Search for the cell housing the specified text and yield its (x, y) center coordinate. 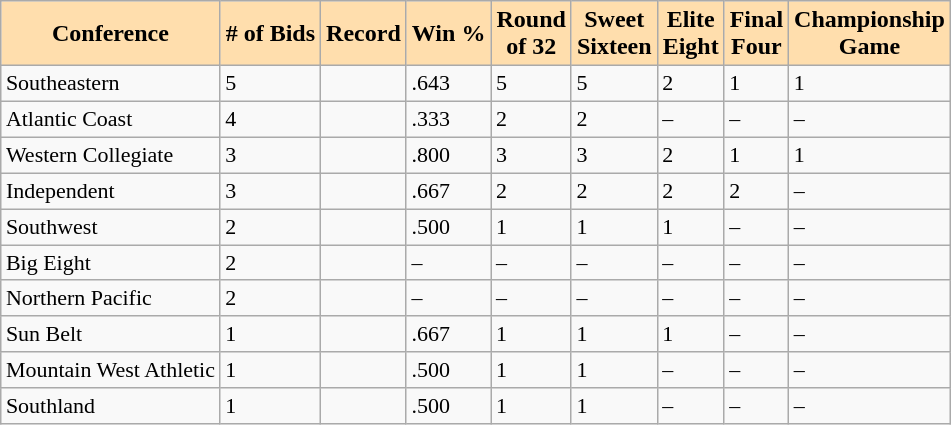
Independent (110, 191)
4 (270, 120)
Sweet Sixteen (614, 34)
Record (364, 34)
Southwest (110, 227)
Round of 32 (531, 34)
Conference (110, 34)
Atlantic Coast (110, 120)
Big Eight (110, 263)
Northern Pacific (110, 298)
Championship Game (870, 34)
Southeastern (110, 84)
Western Collegiate (110, 155)
Final Four (756, 34)
# of Bids (270, 34)
.800 (448, 155)
.333 (448, 120)
Win % (448, 34)
.643 (448, 84)
Sun Belt (110, 334)
Mountain West Athletic (110, 370)
Southland (110, 406)
Elite Eight (690, 34)
